From the cell containing the given text, extract its center point as [X, Y] coordinate. 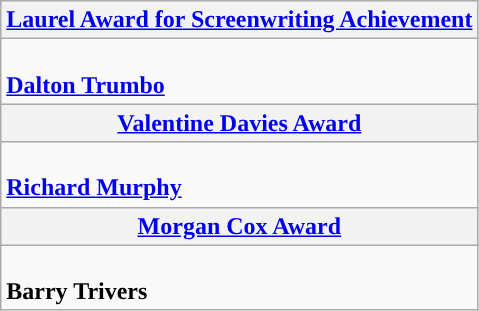
Richard Murphy [240, 174]
Morgan Cox Award [240, 226]
Dalton Trumbo [240, 72]
Valentine Davies Award [240, 123]
Barry Trivers [240, 278]
Laurel Award for Screenwriting Achievement [240, 20]
